Detect which cell encompasses the target text, then output its [X, Y] center coordinate. 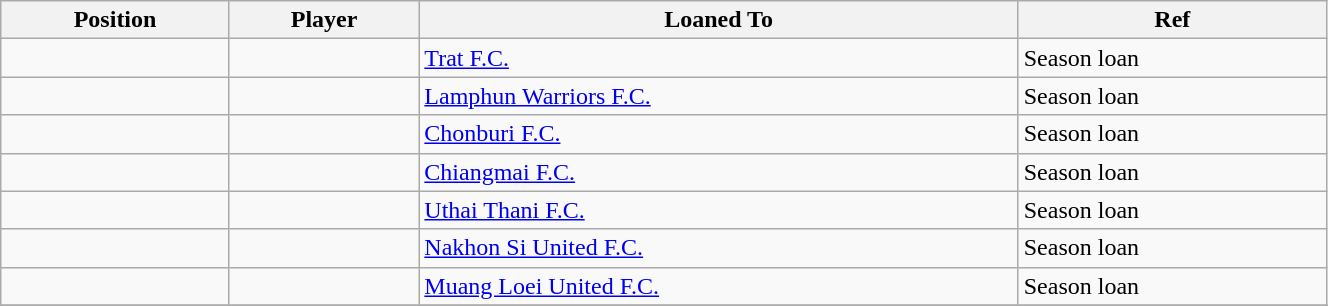
Trat F.C. [718, 58]
Player [324, 20]
Muang Loei United F.C. [718, 286]
Nakhon Si United F.C. [718, 248]
Uthai Thani F.C. [718, 210]
Position [116, 20]
Ref [1172, 20]
Chiangmai F.C. [718, 172]
Lamphun Warriors F.C. [718, 96]
Loaned To [718, 20]
Chonburi F.C. [718, 134]
